From the cell containing the given text, extract its center point as [X, Y] coordinate. 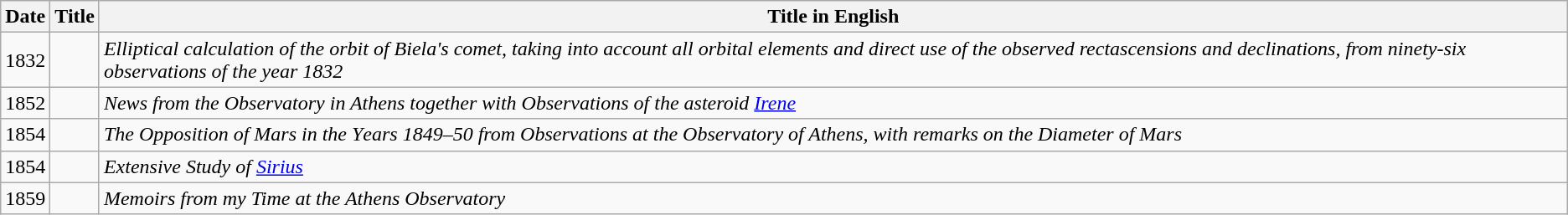
Extensive Study of Sirius [833, 166]
News from the Observatory in Athens together with Observations of the asteroid Irene [833, 103]
1852 [25, 103]
The Οpposition of Mars in the Υears 1849–50 from Οbservations at the Οbservatory of Athens, with remarks on the Diameter of Mars [833, 135]
Title [75, 17]
1832 [25, 60]
Date [25, 17]
Title in English [833, 17]
1859 [25, 198]
Memoirs from my Time at the Athens Observatory [833, 198]
